From the cell containing the given text, extract its center point as (x, y) coordinate. 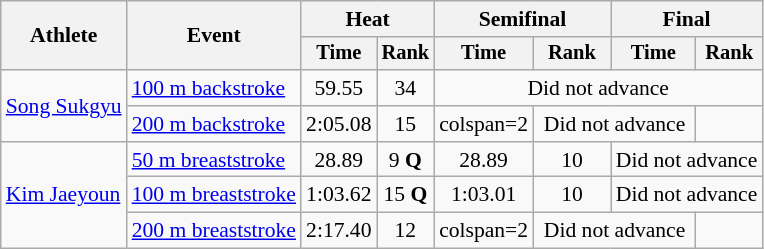
12 (406, 231)
15 (406, 124)
50 m breaststroke (214, 160)
9 Q (406, 160)
Final (687, 19)
1:03.62 (338, 195)
Event (214, 36)
200 m breaststroke (214, 231)
Heat (368, 19)
2:05.08 (338, 124)
59.55 (338, 88)
Song Sukgyu (64, 106)
100 m breaststroke (214, 195)
1:03.01 (484, 195)
Kim Jaeyoun (64, 196)
Semifinal (522, 19)
34 (406, 88)
200 m backstroke (214, 124)
15 Q (406, 195)
100 m backstroke (214, 88)
2:17.40 (338, 231)
Athlete (64, 36)
